Locate the cell with the specified text and output its (x, y) center coordinate. 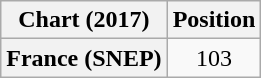
France (SNEP) (84, 58)
103 (214, 58)
Chart (2017) (84, 20)
Position (214, 20)
